Detect which cell encompasses the target text, then output its [x, y] center coordinate. 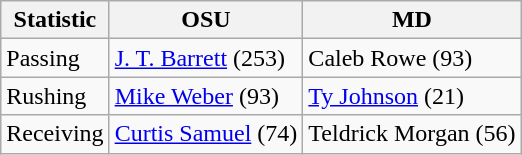
Statistic [55, 20]
MD [412, 20]
Teldrick Morgan (56) [412, 134]
Curtis Samuel (74) [206, 134]
Ty Johnson (21) [412, 96]
Mike Weber (93) [206, 96]
Caleb Rowe (93) [412, 58]
J. T. Barrett (253) [206, 58]
Passing [55, 58]
Receiving [55, 134]
OSU [206, 20]
Rushing [55, 96]
